Find where the given text appears and provide that cell's center as [x, y] coordinate. 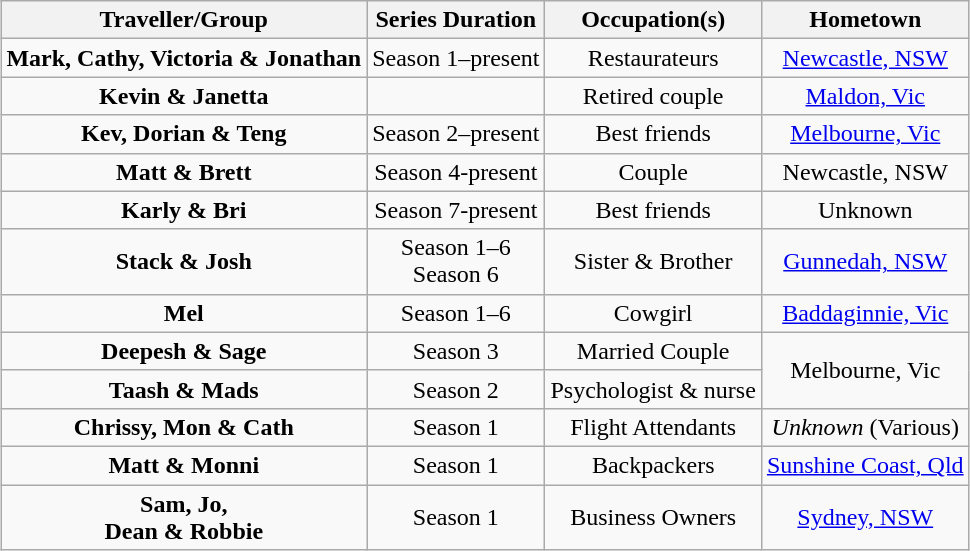
Season 1–6 [456, 313]
Matt & Brett [184, 172]
Unknown [865, 210]
Series Duration [456, 20]
Unknown (Various) [865, 427]
Sam, Jo,Dean & Robbie [184, 516]
Baddaginnie, Vic [865, 313]
Karly & Bri [184, 210]
Married Couple [653, 351]
Sister & Brother [653, 262]
Taash & Mads [184, 389]
Cowgirl [653, 313]
Deepesh & Sage [184, 351]
Mel [184, 313]
Occupation(s) [653, 20]
Backpackers [653, 465]
Flight Attendants [653, 427]
Kevin & Janetta [184, 96]
Chrissy, Mon & Cath [184, 427]
Season 2 [456, 389]
Season 2–present [456, 134]
Mark, Cathy, Victoria & Jonathan [184, 58]
Gunnedah, NSW [865, 262]
Matt & Monni [184, 465]
Couple [653, 172]
Season 1–present [456, 58]
Stack & Josh [184, 262]
Sydney, NSW [865, 516]
Traveller/Group [184, 20]
Retired couple [653, 96]
Season 4-present [456, 172]
Season 7-present [456, 210]
Season 3 [456, 351]
Sunshine Coast, Qld [865, 465]
Season 1–6Season 6 [456, 262]
Hometown [865, 20]
Kev, Dorian & Teng [184, 134]
Psychologist & nurse [653, 389]
Maldon, Vic [865, 96]
Restaurateurs [653, 58]
Business Owners [653, 516]
